Return [x, y] of the center of cell containing provided text 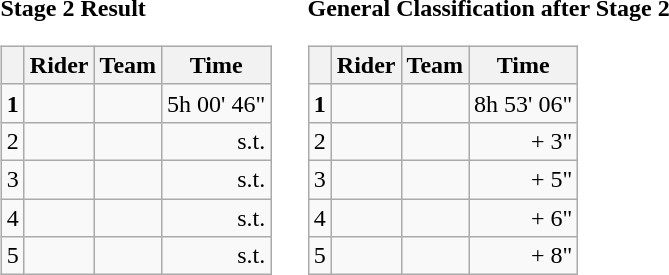
5h 00' 46" [216, 103]
+ 8" [524, 256]
8h 53' 06" [524, 103]
+ 3" [524, 141]
+ 5" [524, 179]
+ 6" [524, 217]
